Capture the cell that displays the provided text and extract its (x, y) central coordinate. 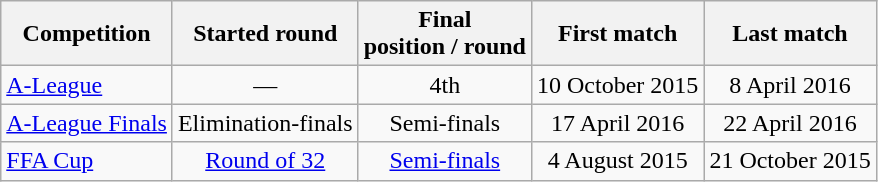
First match (617, 34)
Started round (265, 34)
21 October 2015 (790, 161)
10 October 2015 (617, 85)
Competition (87, 34)
22 April 2016 (790, 123)
17 April 2016 (617, 123)
Final position / round (444, 34)
FFA Cup (87, 161)
A-League (87, 85)
4th (444, 85)
A-League Finals (87, 123)
Round of 32 (265, 161)
Elimination-finals (265, 123)
4 August 2015 (617, 161)
8 April 2016 (790, 85)
Last match (790, 34)
— (265, 85)
